Provide the (X, Y) coordinate of the cell's center where the given text is located.  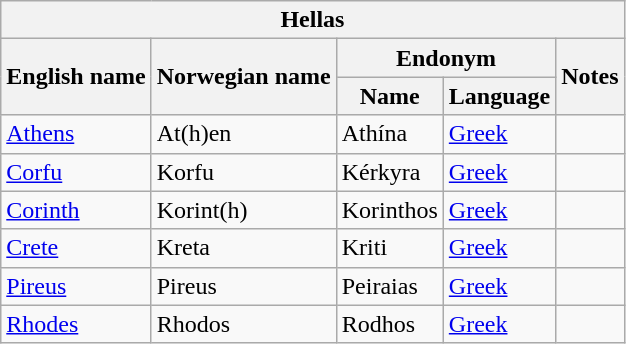
Rodhos (390, 324)
Norwegian name (244, 77)
Name (390, 96)
Corinth (76, 210)
Hellas (312, 20)
Notes (590, 77)
Kérkyra (390, 172)
Crete (76, 248)
Korfu (244, 172)
Rhodos (244, 324)
Kreta (244, 248)
Athens (76, 134)
At(h)en (244, 134)
Athína (390, 134)
Language (499, 96)
English name (76, 77)
Corfu (76, 172)
Korinthos (390, 210)
Kriti (390, 248)
Rhodes (76, 324)
Endonym (446, 58)
Korint(h) (244, 210)
Peiraias (390, 286)
